Identify which cell holds the provided text, then report its (x, y) central coordinate. 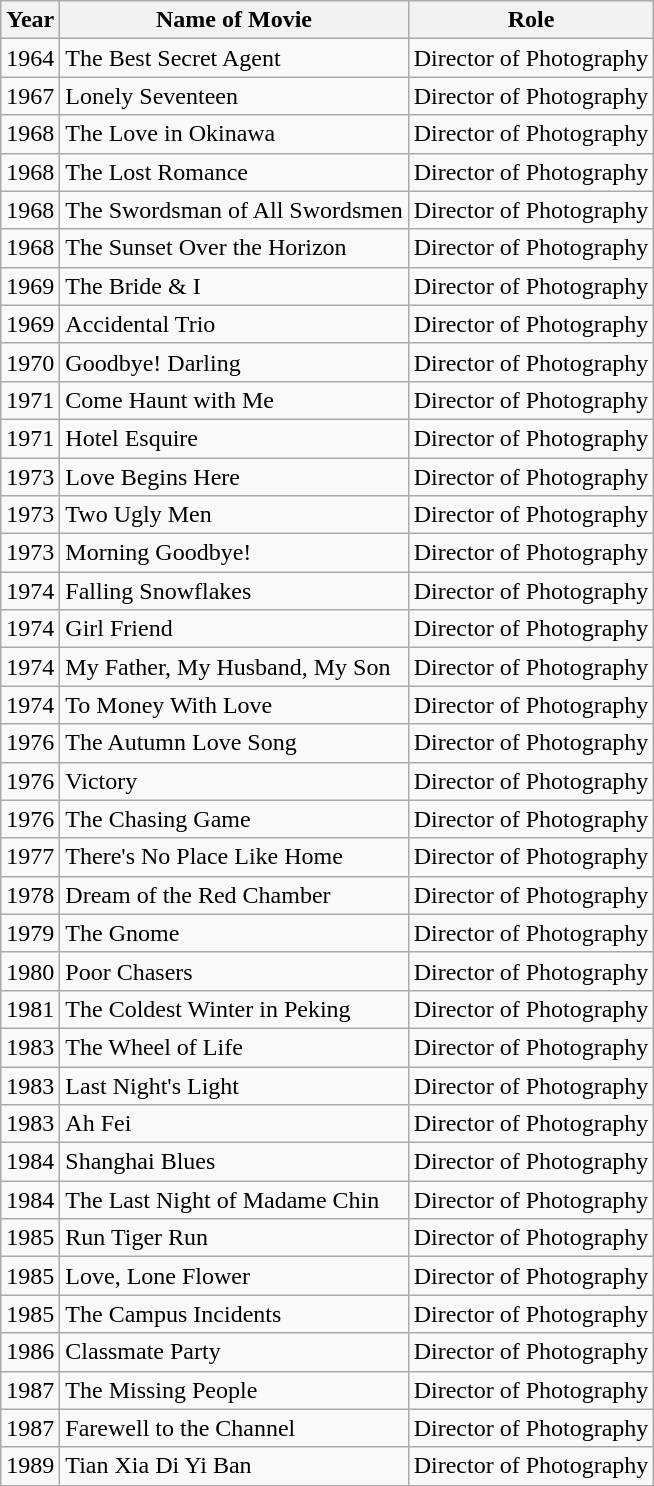
Victory (234, 781)
The Swordsman of All Swordsmen (234, 210)
1964 (30, 58)
To Money With Love (234, 705)
Girl Friend (234, 629)
The Campus Incidents (234, 1314)
1977 (30, 857)
1980 (30, 971)
The Autumn Love Song (234, 743)
The Coldest Winter in Peking (234, 1009)
The Love in Okinawa (234, 134)
Love, Lone Flower (234, 1276)
1967 (30, 96)
1989 (30, 1466)
The Best Secret Agent (234, 58)
Love Begins Here (234, 477)
The Sunset Over the Horizon (234, 248)
Hotel Esquire (234, 438)
Farewell to the Channel (234, 1428)
The Last Night of Madame Chin (234, 1200)
Last Night's Light (234, 1085)
The Lost Romance (234, 172)
The Chasing Game (234, 819)
Role (531, 20)
There's No Place Like Home (234, 857)
Classmate Party (234, 1352)
Tian Xia Di Yi Ban (234, 1466)
Poor Chasers (234, 971)
1978 (30, 895)
Name of Movie (234, 20)
Dream of the Red Chamber (234, 895)
The Bride & I (234, 286)
The Gnome (234, 933)
Two Ugly Men (234, 515)
1986 (30, 1352)
Shanghai Blues (234, 1162)
The Missing People (234, 1390)
1970 (30, 362)
Accidental Trio (234, 324)
Goodbye! Darling (234, 362)
My Father, My Husband, My Son (234, 667)
Ah Fei (234, 1124)
Morning Goodbye! (234, 553)
Come Haunt with Me (234, 400)
1981 (30, 1009)
The Wheel of Life (234, 1047)
Falling Snowflakes (234, 591)
1979 (30, 933)
Run Tiger Run (234, 1238)
Year (30, 20)
Lonely Seventeen (234, 96)
